For the text-containing cell, return its midpoint in (x, y) coordinate format. 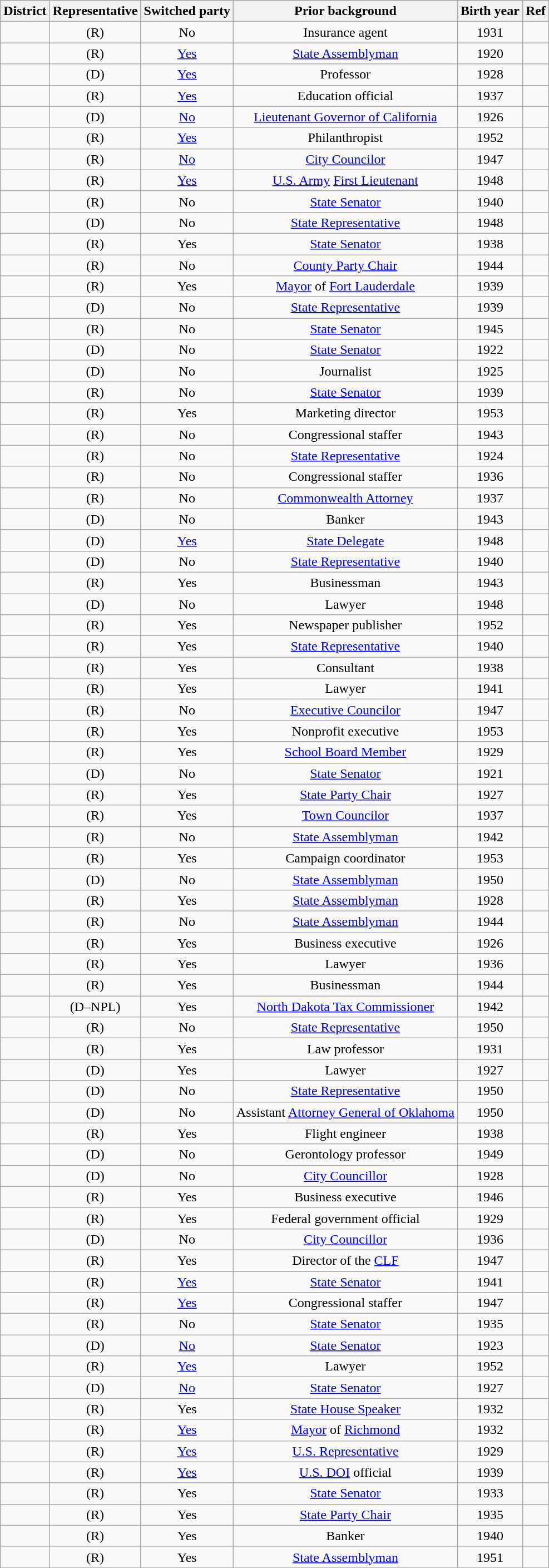
County Party Chair (345, 265)
Prior background (345, 11)
Marketing director (345, 413)
Nonprofit executive (345, 731)
1949 (489, 1155)
U.S. DOI official (345, 1472)
Birth year (489, 11)
Flight engineer (345, 1133)
Assistant Attorney General of Oklahoma (345, 1112)
Commonwealth Attorney (345, 498)
Law professor (345, 1049)
1922 (489, 350)
Executive Councilor (345, 710)
Mayor of Richmond (345, 1430)
1924 (489, 456)
City Councilor (345, 159)
Director of the CLF (345, 1260)
Town Councilor (345, 816)
(D–NPL) (95, 1007)
1921 (489, 773)
North Dakota Tax Commissioner (345, 1007)
U.S. Representative (345, 1451)
1946 (489, 1197)
Federal government official (345, 1218)
Consultant (345, 668)
Newspaper publisher (345, 625)
U.S. Army First Lieutenant (345, 180)
1923 (489, 1345)
District (25, 11)
Philanthropist (345, 138)
State House Speaker (345, 1409)
Gerontology professor (345, 1155)
Professor (345, 75)
1945 (489, 329)
Switched party (187, 11)
School Board Member (345, 752)
Representative (95, 11)
1933 (489, 1493)
Campaign coordinator (345, 858)
1920 (489, 53)
Ref (535, 11)
Education official (345, 96)
Mayor of Fort Lauderdale (345, 287)
Journalist (345, 371)
1951 (489, 1557)
State Delegate (345, 540)
Lieutenant Governor of California (345, 117)
Insurance agent (345, 32)
1925 (489, 371)
